Provide the [X, Y] coordinate of the cell's center where the given text is located.  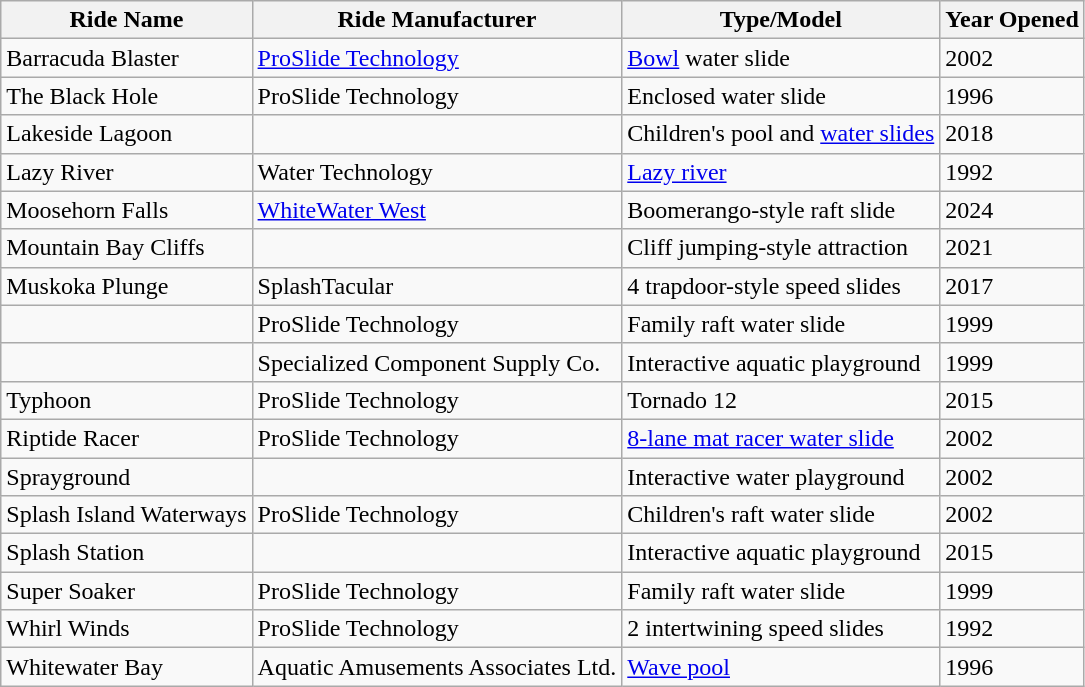
Children's raft water slide [781, 515]
Splash Island Waterways [126, 515]
Boomerango-style raft slide [781, 210]
Barracuda Blaster [126, 58]
Interactive water playground [781, 477]
Bowl water slide [781, 58]
Lakeside Lagoon [126, 134]
Riptide Racer [126, 438]
Typhoon [126, 400]
Lazy River [126, 172]
8-lane mat racer water slide [781, 438]
Sprayground [126, 477]
Muskoka Plunge [126, 286]
2024 [1012, 210]
Wave pool [781, 667]
4 trapdoor-style speed slides [781, 286]
Cliff jumping-style attraction [781, 248]
Whitewater Bay [126, 667]
WhiteWater West [437, 210]
Super Soaker [126, 591]
2021 [1012, 248]
Specialized Component Supply Co. [437, 362]
2017 [1012, 286]
2018 [1012, 134]
Year Opened [1012, 20]
Splash Station [126, 553]
Ride Manufacturer [437, 20]
Lazy river [781, 172]
Tornado 12 [781, 400]
Water Technology [437, 172]
Aquatic Amusements Associates Ltd. [437, 667]
Children's pool and water slides [781, 134]
Mountain Bay Cliffs [126, 248]
SplashTacular [437, 286]
2 intertwining speed slides [781, 629]
The Black Hole [126, 96]
Whirl Winds [126, 629]
Ride Name [126, 20]
Moosehorn Falls [126, 210]
Type/Model [781, 20]
Enclosed water slide [781, 96]
